Detect which cell encompasses the target text, then output its (X, Y) center coordinate. 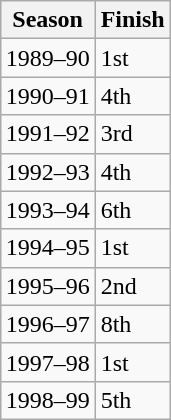
1989–90 (48, 58)
1996–97 (48, 324)
1998–99 (48, 400)
1997–98 (48, 362)
1990–91 (48, 96)
1994–95 (48, 248)
1993–94 (48, 210)
Finish (132, 20)
1992–93 (48, 172)
8th (132, 324)
6th (132, 210)
2nd (132, 286)
3rd (132, 134)
1991–92 (48, 134)
Season (48, 20)
1995–96 (48, 286)
5th (132, 400)
